Scan for the cell matching the given text and deliver its [x, y] coordinate at center. 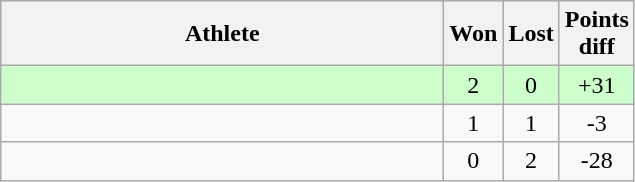
Won [474, 34]
+31 [596, 85]
-3 [596, 123]
-28 [596, 161]
Athlete [222, 34]
Lost [531, 34]
Pointsdiff [596, 34]
